Identify which cell holds the provided text, then report its (X, Y) central coordinate. 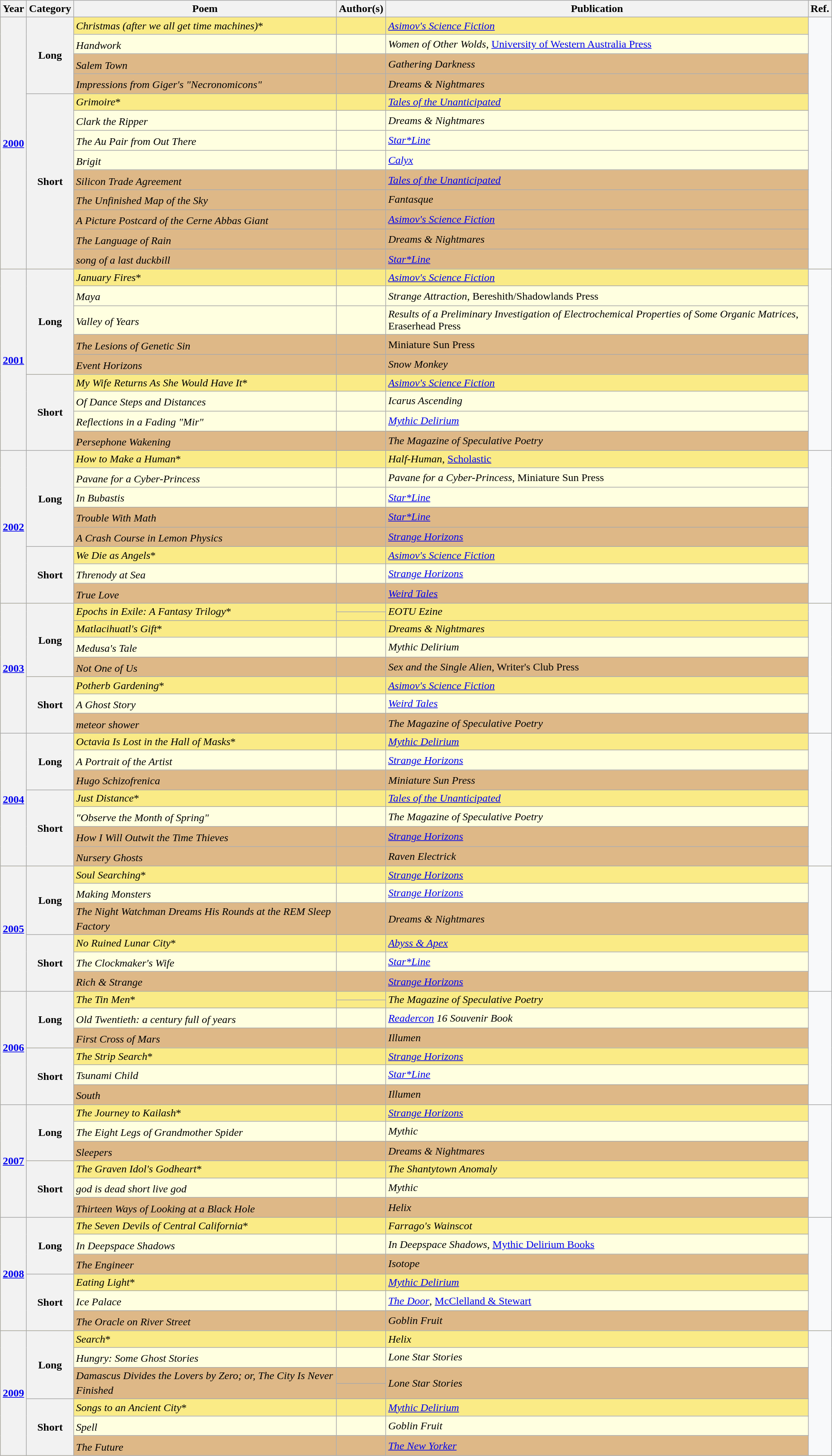
The New Yorker (597, 1446)
The Seven Devils of Central California* (205, 1226)
Sleepers (205, 1151)
The Shantytown Anomaly (597, 1169)
Medusa's Tale (205, 647)
Pavane for a Cyber-Princess (205, 477)
Epochs in Exile: A Fantasy Trilogy* (205, 612)
Trouble With Math (205, 517)
A Portrait of the Artist (205, 760)
Calyx (597, 160)
2009 (13, 1393)
Ref. (820, 9)
Soul Searching* (205, 874)
Valley of Years (205, 320)
Not One of Us (205, 667)
No Ruined Lunar City* (205, 943)
In Bubastis (205, 497)
Impressions from Giger's "Necronomicons" (205, 84)
A Ghost Story (205, 703)
Fantasque (597, 200)
True Love (205, 593)
The Engineer (205, 1264)
Potherb Gardening* (205, 685)
Tsunami Child (205, 1075)
Maya (205, 296)
Persephone Wakening (205, 441)
Of Dance Steps and Distances (205, 401)
2001 (13, 360)
2005 (13, 928)
Half-Human, Scholastic (597, 459)
Author(s) (361, 9)
How I Will Outwit the Time Thieves (205, 837)
The Future (205, 1446)
Isotope (597, 1264)
Search* (205, 1339)
Results of a Preliminary Investigation of Electrochemical Properties of Some Organic Matrices, Eraserhead Press (597, 320)
Damascus Divides the Lovers by Zero; or, The City Is Never Finished (205, 1383)
Just Distance* (205, 798)
Brigit (205, 160)
Christmas (after we all get time machines)* (205, 26)
Hungry: Some Ghost Stories (205, 1358)
The Graven Idol's Godheart* (205, 1169)
The Strip Search* (205, 1056)
Event Horizons (205, 365)
How to Make a Human* (205, 459)
EOTU Ezine (597, 612)
Octavia Is Lost in the Hall of Masks* (205, 742)
The Clockmaker's Wife (205, 962)
Handwork (205, 44)
2007 (13, 1161)
Clark the Ripper (205, 121)
Eating Light* (205, 1283)
Matlacihuatl's Gift* (205, 629)
Spell (205, 1426)
The Oracle on River Street (205, 1320)
The Night Watchman Dreams His Rounds at the REM Sleep Factory (205, 919)
god is dead short live god (205, 1188)
Year (13, 9)
The Unfinished Map of the Sky (205, 200)
2002 (13, 527)
Ice Palace (205, 1301)
Snow Monkey (597, 365)
Silicon Trade Agreement (205, 180)
Sex and the Single Alien, Writer's Club Press (597, 667)
2008 (13, 1274)
Hugo Schizofrenica (205, 780)
First Cross of Mars (205, 1038)
Poem (205, 9)
In Deepspace Shadows (205, 1244)
We Die as Angels* (205, 555)
song of a last duckbill (205, 259)
The Lesions of Genetic Sin (205, 345)
Farrago's Wainscot (597, 1226)
Reflections in a Fading "Mir" (205, 421)
meteor shower (205, 724)
2000 (13, 143)
The Au Pair from Out There (205, 140)
Publication (597, 9)
Old Twentieth: a century full of years (205, 1018)
Rich & Strange (205, 982)
Abyss & Apex (597, 943)
South (205, 1095)
Readercon 16 Souvenir Book (597, 1018)
Songs to an Ancient City* (205, 1408)
In Deepspace Shadows, Mythic Delirium Books (597, 1244)
My Wife Returns As She Would Have It* (205, 383)
A Crash Course in Lemon Physics (205, 537)
January Fires* (205, 277)
Women of Other Wolds, University of Western Australia Press (597, 44)
Strange Attraction, Bereshith/Shadowlands Press (597, 296)
The Journey to Kailash* (205, 1113)
Gathering Darkness (597, 64)
Pavane for a Cyber-Princess, Miniature Sun Press (597, 477)
2003 (13, 668)
Raven Electrick (597, 856)
The Eight Legs of Grandmother Spider (205, 1131)
The Language of Rain (205, 239)
The Door, McClelland & Stewart (597, 1301)
Grimoire* (205, 102)
Icarus Ascending (597, 401)
Threnody at Sea (205, 574)
A Picture Postcard of the Cerne Abbas Giant (205, 220)
Thirteen Ways of Looking at a Black Hole (205, 1207)
2006 (13, 1048)
Salem Town (205, 64)
The Tin Men* (205, 1000)
Making Monsters (205, 893)
2004 (13, 799)
Category (50, 9)
"Observe the Month of Spring" (205, 817)
Nursery Ghosts (205, 856)
